Determine the [X, Y] coordinate at the center of the cell enclosing the given text.  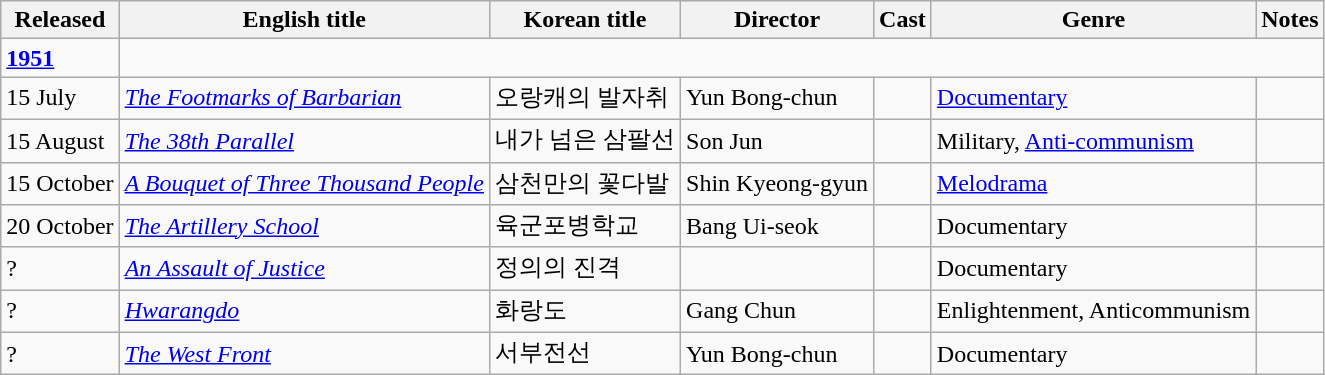
20 October [60, 226]
Director [778, 20]
Notes [1290, 20]
Shin Kyeong-gyun [778, 184]
Genre [1093, 20]
육군포병학교 [584, 226]
Cast [903, 20]
내가 넘은 삼팔선 [584, 140]
Military, Anti-communism [1093, 140]
The West Front [304, 354]
삼천만의 꽃다발 [584, 184]
English title [304, 20]
Enlightenment, Anticommunism [1093, 312]
오랑캐의 발자취 [584, 98]
The Artillery School [304, 226]
정의의 진격 [584, 268]
Hwarangdo [304, 312]
Released [60, 20]
15 August [60, 140]
서부전선 [584, 354]
15 October [60, 184]
Son Jun [778, 140]
Melodrama [1093, 184]
The 38th Parallel [304, 140]
An Assault of Justice [304, 268]
15 July [60, 98]
Korean title [584, 20]
Bang Ui-seok [778, 226]
The Footmarks of Barbarian [304, 98]
A Bouquet of Three Thousand People [304, 184]
Gang Chun [778, 312]
화랑도 [584, 312]
1951 [60, 58]
